Scan for the cell matching the given text and deliver its (x, y) coordinate at center. 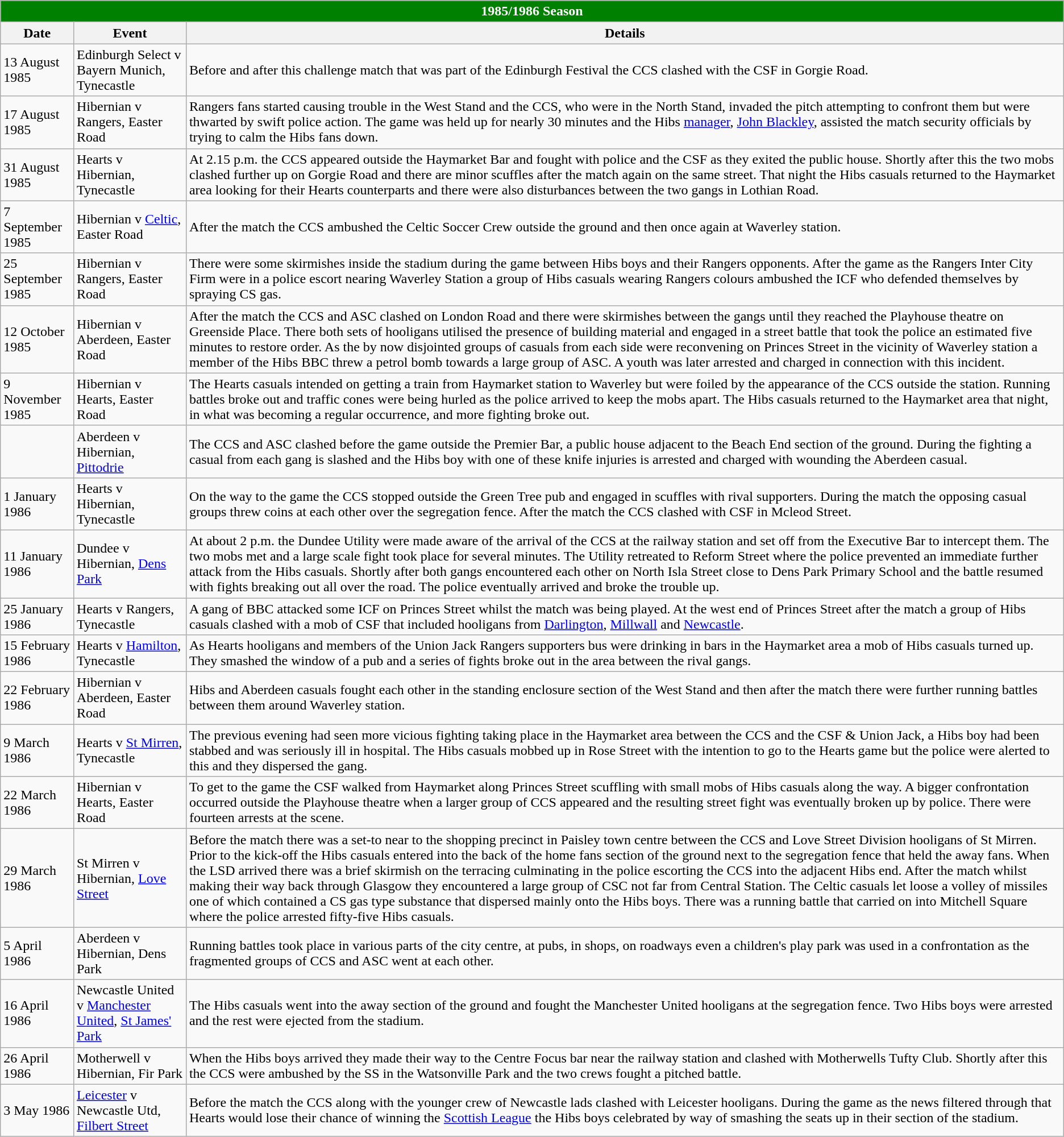
7 September 1985 (38, 227)
29 March 1986 (38, 878)
1985/1986 Season (532, 11)
Hearts v St Mirren, Tynecastle (130, 750)
16 April 1986 (38, 1013)
Aberdeen v Hibernian, Dens Park (130, 953)
9 November 1985 (38, 399)
13 August 1985 (38, 70)
31 August 1985 (38, 175)
25 September 1985 (38, 279)
22 February 1986 (38, 698)
Hearts v Hamilton, Tynecastle (130, 654)
1 January 1986 (38, 504)
Details (625, 33)
17 August 1985 (38, 122)
Newcastle United v Manchester United, St James' Park (130, 1013)
15 February 1986 (38, 654)
26 April 1986 (38, 1065)
9 March 1986 (38, 750)
11 January 1986 (38, 564)
Motherwell v Hibernian, Fir Park (130, 1065)
12 October 1985 (38, 339)
After the match the CCS ambushed the Celtic Soccer Crew outside the ground and then once again at Waverley station. (625, 227)
Before and after this challenge match that was part of the Edinburgh Festival the CCS clashed with the CSF in Gorgie Road. (625, 70)
Event (130, 33)
St Mirren v Hibernian, Love Street (130, 878)
Date (38, 33)
Leicester v Newcastle Utd, Filbert Street (130, 1110)
5 April 1986 (38, 953)
Hearts v Rangers, Tynecastle (130, 616)
25 January 1986 (38, 616)
Edinburgh Select v Bayern Munich, Tynecastle (130, 70)
3 May 1986 (38, 1110)
22 March 1986 (38, 803)
Dundee v Hibernian, Dens Park (130, 564)
Hibernian v Celtic, Easter Road (130, 227)
Aberdeen v Hibernian, Pittodrie (130, 451)
